From the cell containing the given text, extract its center point as [x, y] coordinate. 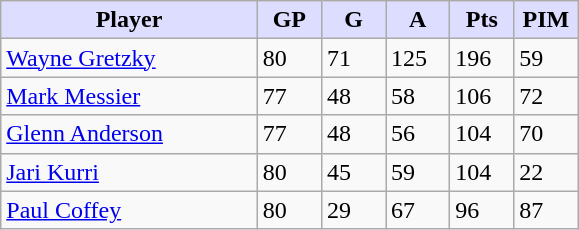
Pts [482, 20]
GP [289, 20]
Wayne Gretzky [130, 58]
G [353, 20]
29 [353, 210]
106 [482, 96]
67 [418, 210]
Glenn Anderson [130, 134]
56 [418, 134]
58 [418, 96]
71 [353, 58]
45 [353, 172]
Jari Kurri [130, 172]
70 [546, 134]
Mark Messier [130, 96]
87 [546, 210]
125 [418, 58]
96 [482, 210]
196 [482, 58]
22 [546, 172]
Player [130, 20]
Paul Coffey [130, 210]
A [418, 20]
72 [546, 96]
PIM [546, 20]
